Output the [X, Y] coordinate of the center of the cell containing the given text.  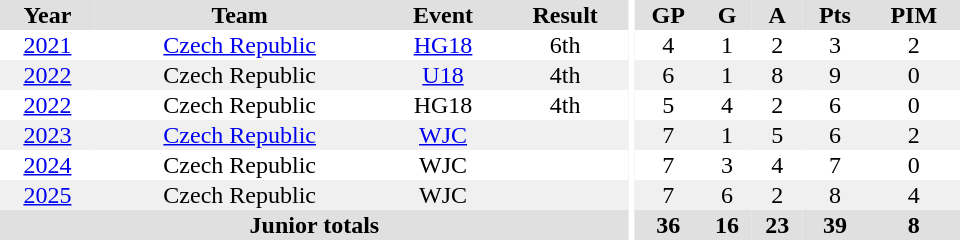
Pts [834, 15]
Event [442, 15]
39 [834, 225]
GP [668, 15]
Result [566, 15]
Year [48, 15]
36 [668, 225]
2023 [48, 135]
Junior totals [314, 225]
2024 [48, 165]
2021 [48, 45]
16 [727, 225]
A [777, 15]
2025 [48, 195]
9 [834, 75]
PIM [914, 15]
G [727, 15]
23 [777, 225]
U18 [442, 75]
6th [566, 45]
Team [240, 15]
